From the cell containing the given text, extract its center point as [X, Y] coordinate. 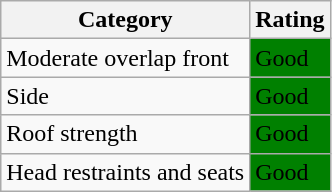
Rating [290, 20]
Moderate overlap front [126, 58]
Head restraints and seats [126, 172]
Roof strength [126, 134]
Side [126, 96]
Category [126, 20]
